Return the [x, y] coordinate for the center point of the cell that contains the specified text.  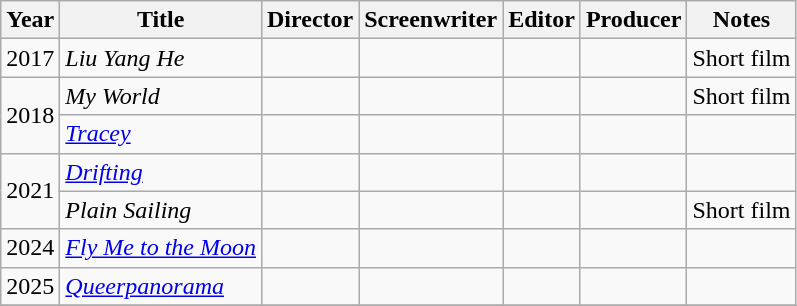
Screenwriter [431, 20]
Title [161, 20]
Fly Me to the Moon [161, 248]
Director [310, 20]
Editor [542, 20]
Queerpanorama [161, 286]
2018 [30, 115]
2021 [30, 191]
2017 [30, 58]
Notes [742, 20]
My World [161, 96]
Tracey [161, 134]
Year [30, 20]
Liu Yang He [161, 58]
Producer [634, 20]
Plain Sailing [161, 210]
2024 [30, 248]
Drifting [161, 172]
2025 [30, 286]
